For the text-containing cell, return its midpoint in [X, Y] coordinate format. 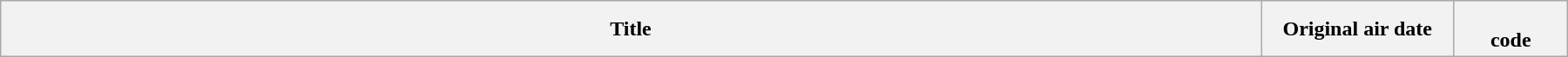
Original air date [1357, 29]
Title [631, 29]
code [1511, 29]
